Return the [x, y] coordinate for the center point of the cell that contains the specified text.  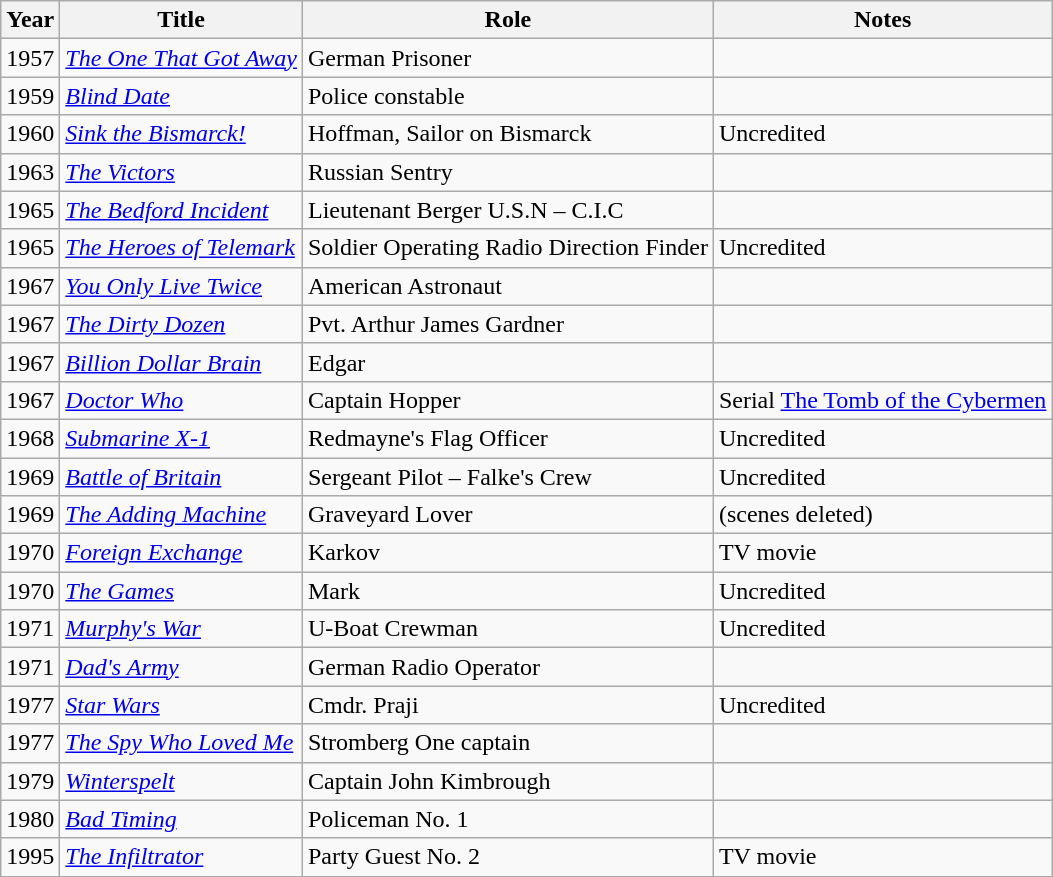
1963 [30, 172]
1960 [30, 134]
American Astronaut [508, 286]
Sergeant Pilot – Falke's Crew [508, 477]
Doctor Who [182, 400]
U-Boat Crewman [508, 629]
Pvt. Arthur James Gardner [508, 324]
The Bedford Incident [182, 210]
Murphy's War [182, 629]
The One That Got Away [182, 58]
The Games [182, 591]
Year [30, 20]
Police constable [508, 96]
Blind Date [182, 96]
1957 [30, 58]
Bad Timing [182, 819]
Redmayne's Flag Officer [508, 438]
Winterspelt [182, 781]
The Dirty Dozen [182, 324]
Karkov [508, 553]
1980 [30, 819]
Captain Hopper [508, 400]
The Infiltrator [182, 857]
Hoffman, Sailor on Bismarck [508, 134]
Captain John Kimbrough [508, 781]
Role [508, 20]
Soldier Operating Radio Direction Finder [508, 248]
The Adding Machine [182, 515]
Dad's Army [182, 667]
1995 [30, 857]
Title [182, 20]
The Victors [182, 172]
1968 [30, 438]
The Spy Who Loved Me [182, 743]
1959 [30, 96]
1979 [30, 781]
Battle of Britain [182, 477]
Serial The Tomb of the Cybermen [882, 400]
Sink the Bismarck! [182, 134]
(scenes deleted) [882, 515]
Graveyard Lover [508, 515]
Edgar [508, 362]
Cmdr. Praji [508, 705]
Submarine X-1 [182, 438]
Mark [508, 591]
Billion Dollar Brain [182, 362]
Star Wars [182, 705]
Policeman No. 1 [508, 819]
Notes [882, 20]
Russian Sentry [508, 172]
The Heroes of Telemark [182, 248]
Lieutenant Berger U.S.N – C.I.C [508, 210]
German Radio Operator [508, 667]
Stromberg One captain [508, 743]
Party Guest No. 2 [508, 857]
Foreign Exchange [182, 553]
You Only Live Twice [182, 286]
German Prisoner [508, 58]
